For the text-containing cell, return its midpoint in (X, Y) coordinate format. 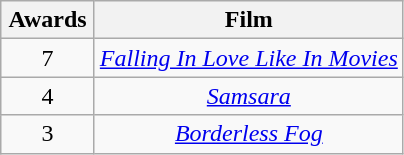
Falling In Love Like In Movies (248, 58)
Samsara (248, 96)
Awards (48, 20)
Film (248, 20)
7 (48, 58)
Borderless Fog (248, 134)
4 (48, 96)
3 (48, 134)
